For the text-containing cell, return its midpoint in (x, y) coordinate format. 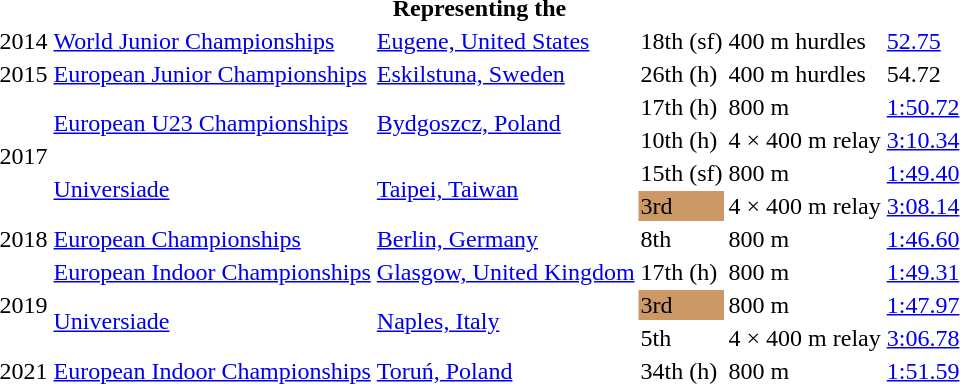
Bydgoszcz, Poland (506, 124)
European U23 Championships (212, 124)
8th (682, 239)
Glasgow, United Kingdom (506, 272)
European Indoor Championships (212, 272)
18th (sf) (682, 41)
World Junior Championships (212, 41)
5th (682, 338)
Taipei, Taiwan (506, 190)
Berlin, Germany (506, 239)
10th (h) (682, 140)
Eugene, United States (506, 41)
15th (sf) (682, 173)
European Championships (212, 239)
European Junior Championships (212, 74)
Naples, Italy (506, 322)
Eskilstuna, Sweden (506, 74)
26th (h) (682, 74)
